Provide the [x, y] coordinate of the cell's center where the given text is located.  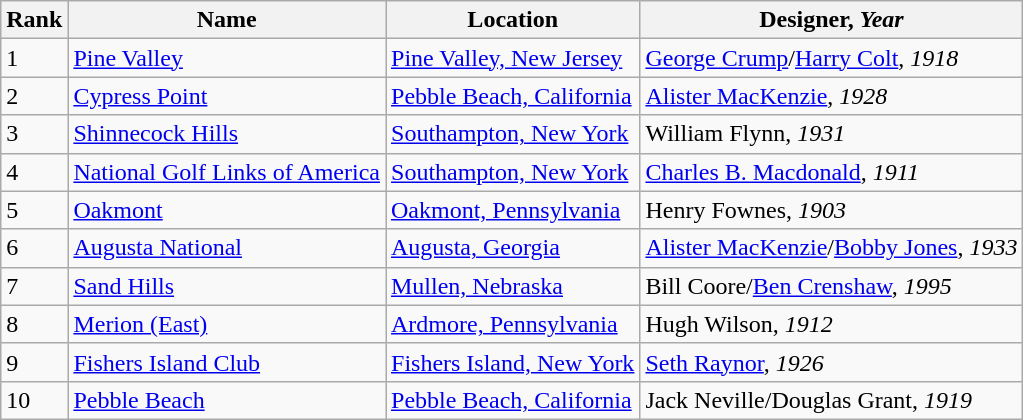
National Golf Links of America [227, 172]
Merion (East) [227, 324]
Fishers Island Club [227, 362]
Fishers Island, New York [513, 362]
3 [34, 134]
Henry Fownes, 1903 [832, 210]
Cypress Point [227, 96]
9 [34, 362]
Mullen, Nebraska [513, 286]
4 [34, 172]
Location [513, 20]
5 [34, 210]
Augusta National [227, 248]
Jack Neville/Douglas Grant, 1919 [832, 400]
Augusta, Georgia [513, 248]
1 [34, 58]
Hugh Wilson, 1912 [832, 324]
Sand Hills [227, 286]
Designer, Year [832, 20]
6 [34, 248]
Rank [34, 20]
George Crump/Harry Colt, 1918 [832, 58]
7 [34, 286]
Ardmore, Pennsylvania [513, 324]
Pine Valley, New Jersey [513, 58]
Bill Coore/Ben Crenshaw, 1995 [832, 286]
Alister MacKenzie/Bobby Jones, 1933 [832, 248]
Oakmont, Pennsylvania [513, 210]
Seth Raynor, 1926 [832, 362]
William Flynn, 1931 [832, 134]
Name [227, 20]
Shinnecock Hills [227, 134]
Charles B. Macdonald, 1911 [832, 172]
10 [34, 400]
8 [34, 324]
Pebble Beach [227, 400]
Alister MacKenzie, 1928 [832, 96]
Oakmont [227, 210]
Pine Valley [227, 58]
2 [34, 96]
